Find where the given text appears and provide that cell's center as [X, Y] coordinate. 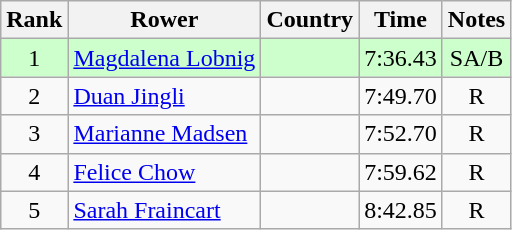
Magdalena Lobnig [164, 58]
3 [34, 134]
Time [401, 20]
7:49.70 [401, 96]
Rank [34, 20]
Notes [476, 20]
7:36.43 [401, 58]
Felice Chow [164, 172]
Sarah Fraincart [164, 210]
Rower [164, 20]
5 [34, 210]
1 [34, 58]
7:52.70 [401, 134]
Country [310, 20]
SA/B [476, 58]
Duan Jingli [164, 96]
8:42.85 [401, 210]
Marianne Madsen [164, 134]
2 [34, 96]
4 [34, 172]
7:59.62 [401, 172]
